Scan for the cell matching the given text and deliver its [x, y] coordinate at center. 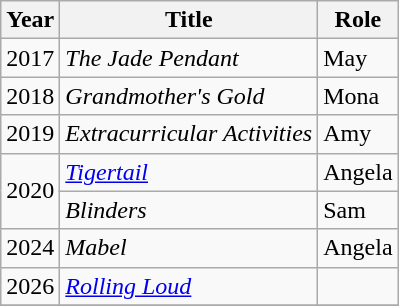
Role [358, 20]
Blinders [189, 210]
2024 [30, 248]
Mabel [189, 248]
Extracurricular Activities [189, 134]
Title [189, 20]
Year [30, 20]
2018 [30, 96]
May [358, 58]
2020 [30, 191]
2019 [30, 134]
Grandmother's Gold [189, 96]
Amy [358, 134]
2017 [30, 58]
Rolling Loud [189, 286]
Mona [358, 96]
The Jade Pendant [189, 58]
Sam [358, 210]
2026 [30, 286]
Tigertail [189, 172]
